Capture the cell that displays the provided text and extract its [X, Y] central coordinate. 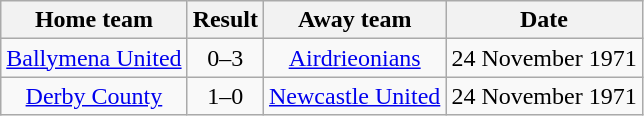
Newcastle United [355, 96]
Ballymena United [94, 58]
Home team [94, 20]
Result [225, 20]
0–3 [225, 58]
Date [544, 20]
Derby County [94, 96]
Away team [355, 20]
Airdrieonians [355, 58]
1–0 [225, 96]
